Search for the cell housing the specified text and yield its [x, y] center coordinate. 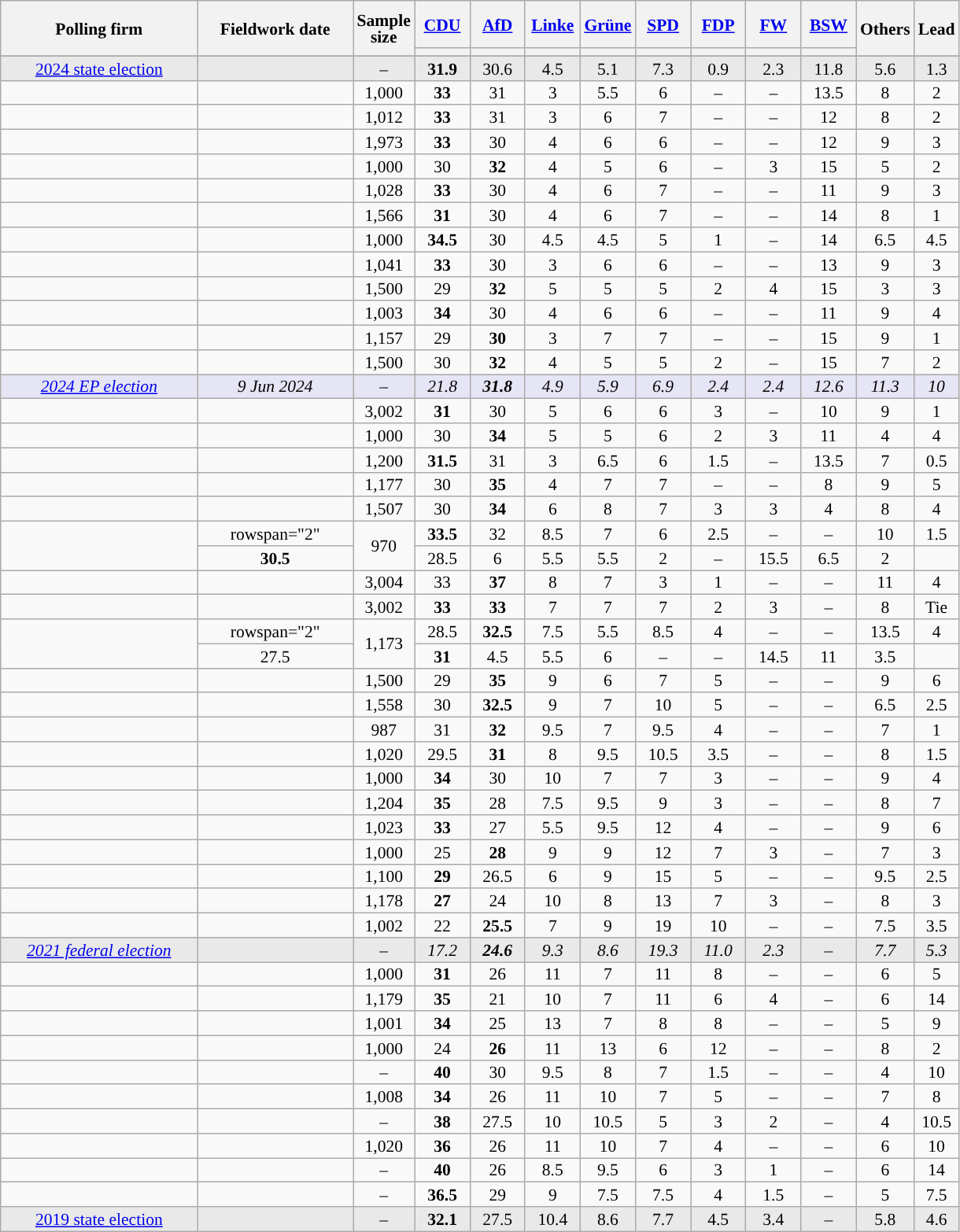
1,012 [383, 118]
19 [663, 925]
Grüne [607, 24]
Lead [936, 28]
987 [383, 730]
5.8 [885, 1219]
32.1 [442, 1219]
3,004 [383, 582]
FW [774, 24]
0.9 [718, 68]
21.8 [442, 387]
2024 state election [99, 68]
1,023 [383, 828]
1,001 [383, 1023]
1,157 [383, 338]
4.9 [552, 387]
1,558 [383, 705]
10.4 [552, 1219]
25.5 [497, 925]
2024 EP election [99, 387]
SPD [663, 24]
38 [442, 1122]
36.5 [442, 1194]
3.4 [774, 1219]
31.5 [442, 459]
9.3 [552, 950]
11.0 [718, 950]
5.3 [936, 950]
1,204 [383, 802]
15.5 [774, 559]
30.6 [497, 68]
2019 state election [99, 1219]
5.1 [607, 68]
11.3 [885, 387]
1,200 [383, 459]
1,173 [383, 644]
Samplesize [383, 28]
2021 federal election [99, 950]
1,003 [383, 313]
19.3 [663, 950]
Linke [552, 24]
26.5 [497, 876]
1,507 [383, 510]
BSW [829, 24]
21 [497, 999]
12.6 [829, 387]
4.6 [936, 1219]
970 [383, 546]
AfD [497, 24]
1,028 [383, 190]
11.8 [829, 68]
5.9 [607, 387]
7.3 [663, 68]
24.6 [497, 950]
1,008 [383, 1097]
6.9 [663, 387]
29.5 [442, 754]
Polling firm [99, 28]
14.5 [774, 656]
1,178 [383, 902]
30.5 [275, 559]
Tie [936, 607]
1,973 [383, 142]
1,041 [383, 264]
Others [885, 28]
17.2 [442, 950]
22 [442, 925]
34.5 [442, 239]
37 [497, 582]
1,179 [383, 999]
1,177 [383, 485]
33.5 [442, 533]
5.6 [885, 68]
36 [442, 1145]
0.5 [936, 459]
Fieldwork date [275, 28]
31.8 [497, 387]
9 Jun 2024 [275, 387]
1,100 [383, 876]
1,566 [383, 216]
1,002 [383, 925]
31.9 [442, 68]
FDP [718, 24]
CDU [442, 24]
1.3 [936, 68]
